For the text-containing cell, return its midpoint in (x, y) coordinate format. 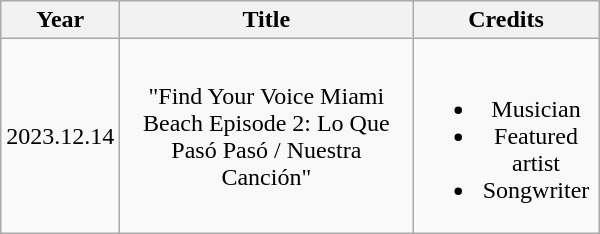
"Find Your Voice Miami Beach Episode 2: Lo Que Pasó Pasó / Nuestra Canción" (266, 136)
Year (60, 20)
MusicianFeatured artistSongwriter (506, 136)
Credits (506, 20)
Title (266, 20)
2023.12.14 (60, 136)
